Pinpoint the cell where the given text exists, returning its (x, y) midpoint coordinate. 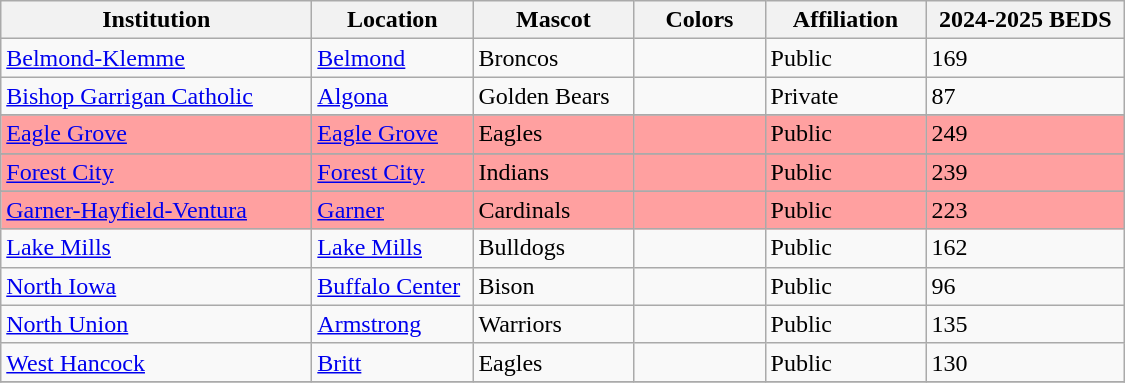
Buffalo Center (392, 286)
Belmond-Klemme (156, 58)
Private (846, 96)
2024-2025 BEDS (1026, 20)
130 (1026, 362)
Broncos (554, 58)
169 (1026, 58)
249 (1026, 134)
Bulldogs (554, 248)
223 (1026, 210)
Golden Bears (554, 96)
Bison (554, 286)
87 (1026, 96)
Indians (554, 172)
Cardinals (554, 210)
Britt (392, 362)
Garner (392, 210)
162 (1026, 248)
Warriors (554, 324)
North Iowa (156, 286)
West Hancock (156, 362)
Bishop Garrigan Catholic (156, 96)
Location (392, 20)
Institution (156, 20)
Affiliation (846, 20)
239 (1026, 172)
Garner-Hayfield-Ventura (156, 210)
135 (1026, 324)
Mascot (554, 20)
Algona (392, 96)
Armstrong (392, 324)
North Union (156, 324)
Belmond (392, 58)
96 (1026, 286)
Colors (700, 20)
